Scan for the cell matching the given text and deliver its [x, y] coordinate at center. 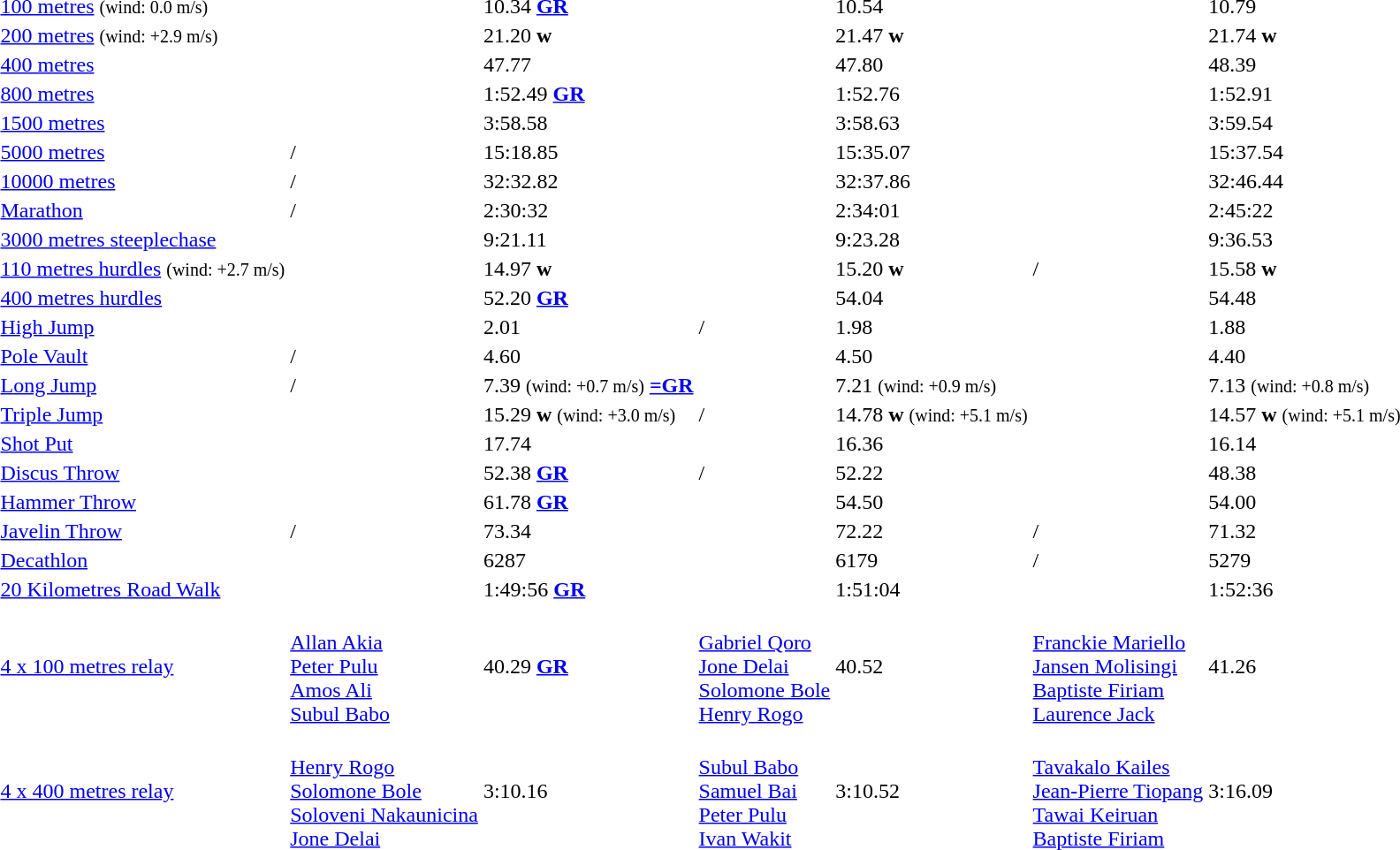
9:23.28 [932, 239]
47.77 [589, 65]
Gabriel Qoro Jone Delai Solomone Bole Henry Rogo [765, 666]
Allan Akia Peter Pulu Amos Ali Subul Babo [384, 666]
72.22 [932, 531]
9:21.11 [589, 239]
3:58.63 [932, 123]
3:58.58 [589, 123]
16.36 [932, 444]
1:49:56 GR [589, 589]
32:37.86 [932, 181]
1:51:04 [932, 589]
6179 [932, 560]
17.74 [589, 444]
40.52 [932, 666]
15.29 w (wind: +3.0 m/s) [589, 414]
7.21 (wind: +0.9 m/s) [932, 385]
52.20 GR [589, 298]
52.22 [932, 473]
54.50 [932, 502]
6287 [589, 560]
54.04 [932, 298]
2:34:01 [932, 210]
4.60 [589, 356]
40.29 GR [589, 666]
7.39 (wind: +0.7 m/s) =GR [589, 385]
1:52.49 GR [589, 94]
1:52.76 [932, 94]
4.50 [932, 356]
47.80 [932, 65]
21.47 w [932, 35]
14.78 w (wind: +5.1 m/s) [932, 414]
1.98 [932, 327]
52.38 GR [589, 473]
73.34 [589, 531]
15:35.07 [932, 152]
Franckie Mariello Jansen Molisingi Baptiste Firiam Laurence Jack [1118, 666]
15:18.85 [589, 152]
61.78 GR [589, 502]
2:30:32 [589, 210]
14.97 w [589, 269]
21.20 w [589, 35]
32:32.82 [589, 181]
15.20 w [932, 269]
2.01 [589, 327]
